For the text-containing cell, return its midpoint in (x, y) coordinate format. 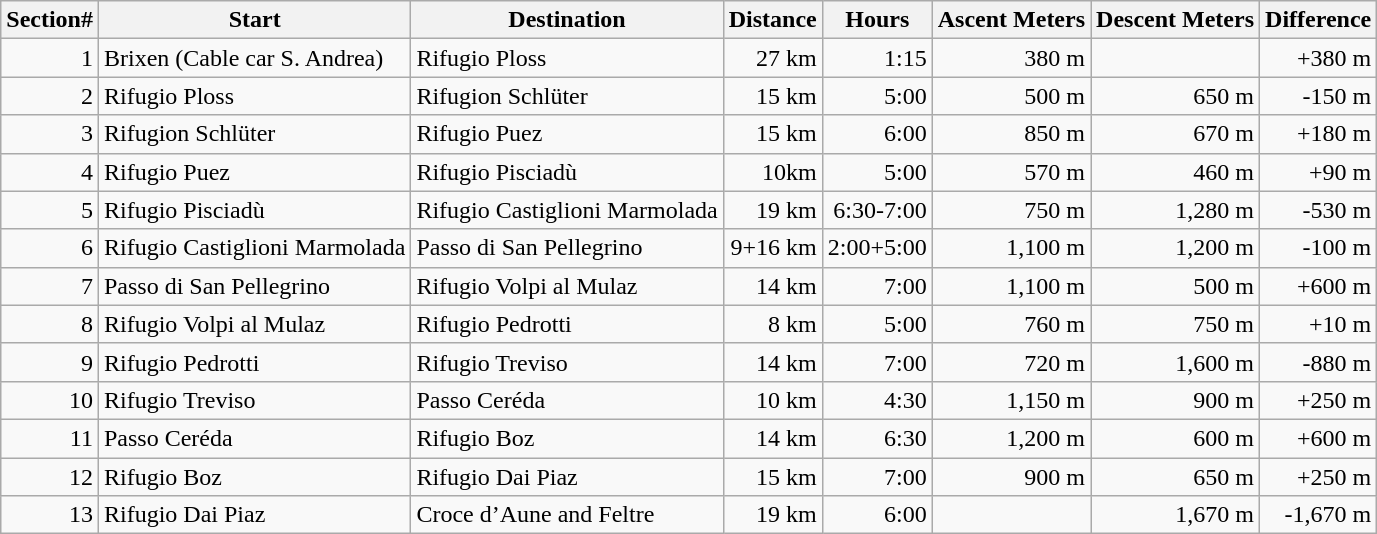
2 (50, 96)
9+16 km (772, 248)
2:00+5:00 (877, 248)
Start (254, 20)
Ascent Meters (1011, 20)
+90 m (1318, 172)
12 (50, 477)
-100 m (1318, 248)
11 (50, 438)
+10 m (1318, 324)
850 m (1011, 134)
Hours (877, 20)
9 (50, 362)
Section# (50, 20)
1,670 m (1176, 515)
-150 m (1318, 96)
720 m (1011, 362)
6:30 (877, 438)
Destination (567, 20)
Distance (772, 20)
4 (50, 172)
13 (50, 515)
10km (772, 172)
Brixen (Cable car S. Andrea) (254, 58)
8 km (772, 324)
1 (50, 58)
380 m (1011, 58)
6:30-7:00 (877, 210)
8 (50, 324)
1:15 (877, 58)
670 m (1176, 134)
Descent Meters (1176, 20)
10 (50, 400)
+180 m (1318, 134)
760 m (1011, 324)
5 (50, 210)
6 (50, 248)
1,150 m (1011, 400)
+380 m (1318, 58)
570 m (1011, 172)
-1,670 m (1318, 515)
27 km (772, 58)
10 km (772, 400)
600 m (1176, 438)
7 (50, 286)
4:30 (877, 400)
-880 m (1318, 362)
-530 m (1318, 210)
Croce d’Aune and Feltre (567, 515)
3 (50, 134)
1,280 m (1176, 210)
460 m (1176, 172)
Difference (1318, 20)
1,600 m (1176, 362)
